Search for the cell housing the specified text and yield its [X, Y] center coordinate. 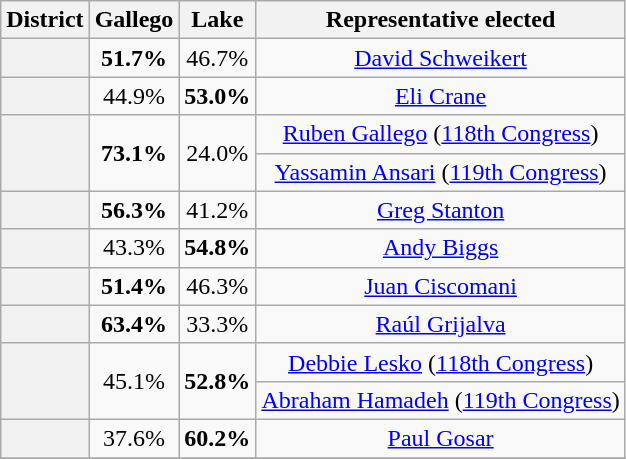
56.3% [134, 210]
41.2% [218, 210]
Ruben Gallego (118th Congress) [440, 134]
Raúl Grijalva [440, 324]
Abraham Hamadeh (119th Congress) [440, 400]
51.7% [134, 58]
Gallego [134, 20]
52.8% [218, 381]
Representative elected [440, 20]
Andy Biggs [440, 248]
73.1% [134, 153]
Debbie Lesko (118th Congress) [440, 362]
24.0% [218, 153]
David Schweikert [440, 58]
63.4% [134, 324]
44.9% [134, 96]
45.1% [134, 381]
Juan Ciscomani [440, 286]
33.3% [218, 324]
53.0% [218, 96]
51.4% [134, 286]
District [45, 20]
60.2% [218, 438]
Yassamin Ansari (119th Congress) [440, 172]
46.7% [218, 58]
Greg Stanton [440, 210]
Lake [218, 20]
Paul Gosar [440, 438]
43.3% [134, 248]
46.3% [218, 286]
Eli Crane [440, 96]
54.8% [218, 248]
37.6% [134, 438]
